Provide the [x, y] coordinate of the cell's center where the given text is located.  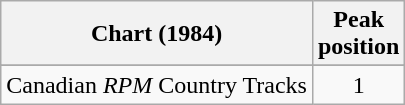
Canadian RPM Country Tracks [157, 85]
Chart (1984) [157, 34]
1 [358, 85]
Peakposition [358, 34]
